Provide the (X, Y) coordinate of the cell's center where the given text is located.  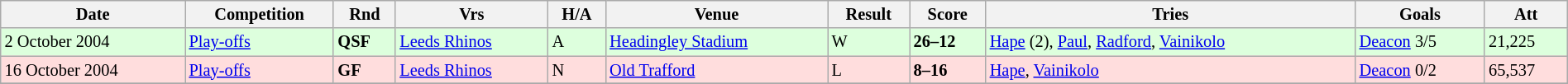
Headingley Stadium (716, 42)
A (577, 42)
2 October 2004 (93, 42)
16 October 2004 (93, 70)
Hape (2), Paul, Radford, Vainikolo (1171, 42)
Rnd (364, 14)
QSF (364, 42)
Att (1526, 14)
W (868, 42)
H/A (577, 14)
Result (868, 14)
65,537 (1526, 70)
Vrs (471, 14)
Competition (260, 14)
Hape, Vainikolo (1171, 70)
Date (93, 14)
Goals (1421, 14)
Old Trafford (716, 70)
Venue (716, 14)
GF (364, 70)
Tries (1171, 14)
21,225 (1526, 42)
Deacon 0/2 (1421, 70)
26–12 (948, 42)
8–16 (948, 70)
Deacon 3/5 (1421, 42)
L (868, 70)
N (577, 70)
Score (948, 14)
